Identify which cell holds the provided text, then report its [X, Y] central coordinate. 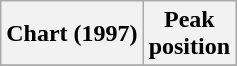
Chart (1997) [72, 34]
Peakposition [189, 34]
